Find where the given text appears and provide that cell's center as [X, Y] coordinate. 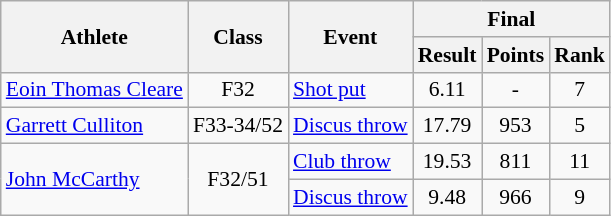
Points [516, 55]
Event [350, 36]
9.48 [448, 197]
Rank [580, 55]
9 [580, 197]
Result [448, 55]
17.79 [448, 126]
Shot put [350, 90]
John McCarthy [94, 180]
F32/51 [238, 180]
Eoin Thomas Cleare [94, 90]
- [516, 90]
Final [512, 19]
5 [580, 126]
F33-34/52 [238, 126]
953 [516, 126]
7 [580, 90]
Garrett Culliton [94, 126]
Club throw [350, 162]
11 [580, 162]
Athlete [94, 36]
Class [238, 36]
966 [516, 197]
F32 [238, 90]
811 [516, 162]
6.11 [448, 90]
19.53 [448, 162]
